Return the [x, y] coordinate for the center point of the cell that contains the specified text.  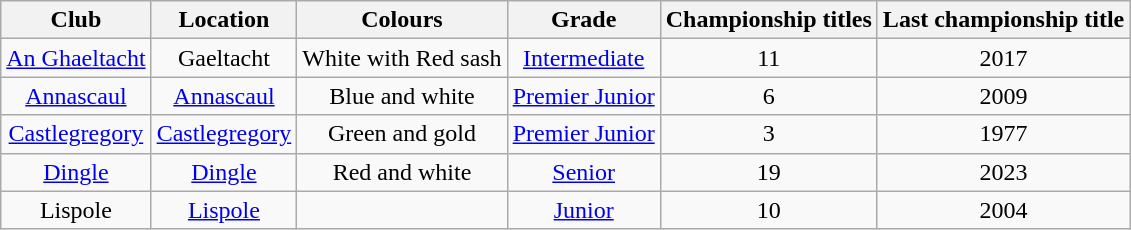
2004 [1003, 210]
11 [768, 58]
Championship titles [768, 20]
1977 [1003, 134]
19 [768, 172]
Green and gold [402, 134]
10 [768, 210]
Red and white [402, 172]
Grade [584, 20]
2009 [1003, 96]
Last championship title [1003, 20]
An Ghaeltacht [76, 58]
Club [76, 20]
3 [768, 134]
White with Red sash [402, 58]
Senior [584, 172]
Colours [402, 20]
Intermediate [584, 58]
2023 [1003, 172]
6 [768, 96]
Gaeltacht [224, 58]
Blue and white [402, 96]
Location [224, 20]
2017 [1003, 58]
Junior [584, 210]
